Provide the [x, y] coordinate of the cell's center where the given text is located.  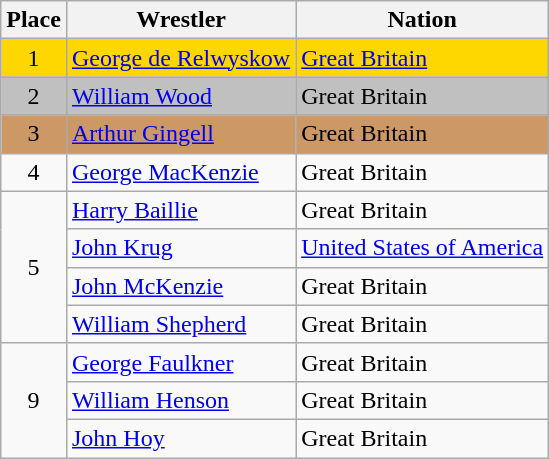
William Henson [180, 400]
2 [34, 96]
Wrestler [180, 20]
Nation [422, 20]
Place [34, 20]
4 [34, 172]
John Krug [180, 248]
9 [34, 400]
Arthur Gingell [180, 134]
3 [34, 134]
Harry Baillie [180, 210]
United States of America [422, 248]
George MacKenzie [180, 172]
William Wood [180, 96]
George Faulkner [180, 362]
5 [34, 267]
George de Relwyskow [180, 58]
William Shepherd [180, 324]
John Hoy [180, 438]
John McKenzie [180, 286]
1 [34, 58]
